Locate the cell with the specified text and output its (x, y) center coordinate. 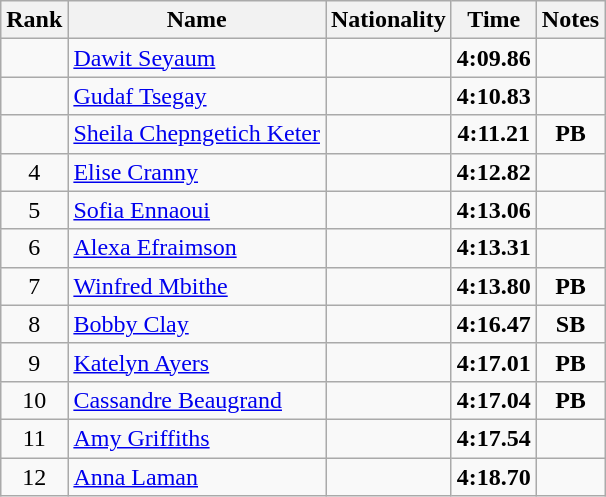
Elise Cranny (197, 172)
4:10.83 (494, 96)
10 (34, 400)
4:12.82 (494, 172)
Amy Griffiths (197, 438)
Sheila Chepngetich Keter (197, 134)
4:09.86 (494, 58)
Katelyn Ayers (197, 362)
Rank (34, 20)
Dawit Seyaum (197, 58)
7 (34, 286)
4:13.31 (494, 248)
Alexa Efraimson (197, 248)
4:13.80 (494, 286)
4:11.21 (494, 134)
4:18.70 (494, 477)
Winfred Mbithe (197, 286)
12 (34, 477)
Time (494, 20)
Bobby Clay (197, 324)
Name (197, 20)
4 (34, 172)
5 (34, 210)
4:16.47 (494, 324)
Cassandre Beaugrand (197, 400)
9 (34, 362)
8 (34, 324)
Sofia Ennaoui (197, 210)
4:17.01 (494, 362)
Gudaf Tsegay (197, 96)
4:17.54 (494, 438)
11 (34, 438)
4:17.04 (494, 400)
4:13.06 (494, 210)
SB (570, 324)
Nationality (389, 20)
6 (34, 248)
Anna Laman (197, 477)
Notes (570, 20)
